Determine the [X, Y] coordinate at the center of the cell enclosing the given text.  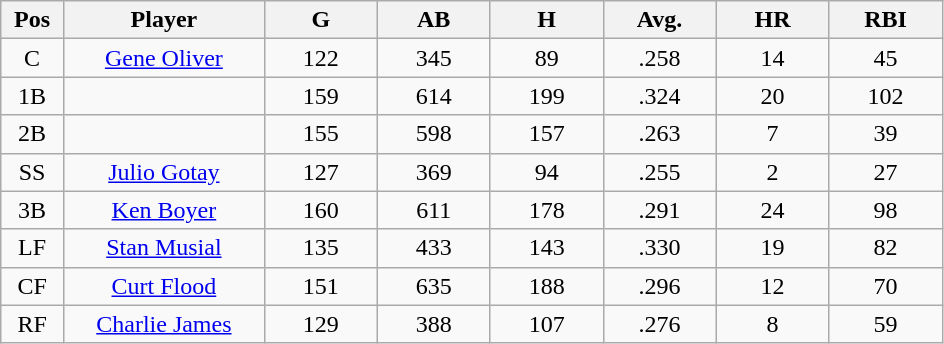
CF [32, 286]
135 [320, 248]
102 [886, 96]
Ken Boyer [164, 210]
598 [434, 134]
20 [772, 96]
39 [886, 134]
2B [32, 134]
1B [32, 96]
RBI [886, 20]
SS [32, 172]
107 [546, 324]
7 [772, 134]
Curt Flood [164, 286]
98 [886, 210]
24 [772, 210]
188 [546, 286]
Gene Oliver [164, 58]
19 [772, 248]
.258 [660, 58]
345 [434, 58]
H [546, 20]
129 [320, 324]
Stan Musial [164, 248]
G [320, 20]
.296 [660, 286]
Player [164, 20]
Julio Gotay [164, 172]
151 [320, 286]
611 [434, 210]
HR [772, 20]
178 [546, 210]
.330 [660, 248]
159 [320, 96]
.255 [660, 172]
635 [434, 286]
Pos [32, 20]
160 [320, 210]
3B [32, 210]
127 [320, 172]
.324 [660, 96]
Charlie James [164, 324]
LF [32, 248]
.276 [660, 324]
94 [546, 172]
45 [886, 58]
12 [772, 286]
70 [886, 286]
C [32, 58]
27 [886, 172]
8 [772, 324]
82 [886, 248]
Avg. [660, 20]
.291 [660, 210]
433 [434, 248]
369 [434, 172]
143 [546, 248]
.263 [660, 134]
59 [886, 324]
89 [546, 58]
199 [546, 96]
388 [434, 324]
2 [772, 172]
RF [32, 324]
14 [772, 58]
155 [320, 134]
614 [434, 96]
122 [320, 58]
157 [546, 134]
AB [434, 20]
